Determine the (x, y) coordinate at the center of the cell enclosing the given text.  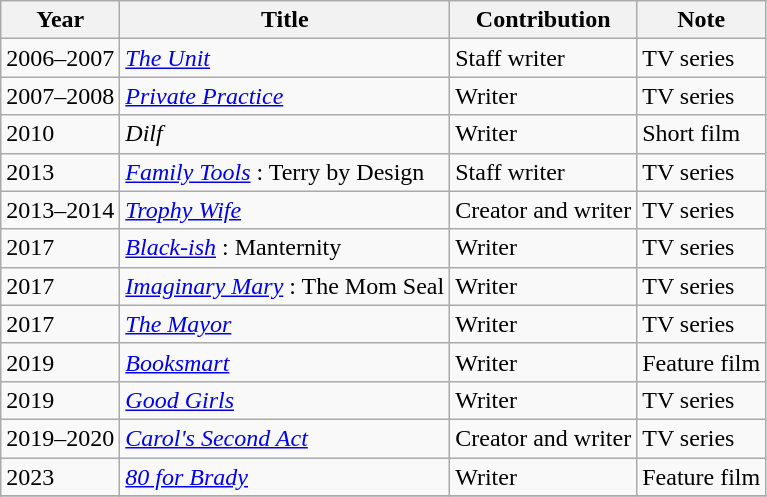
Booksmart (285, 362)
The Unit (285, 58)
2010 (60, 134)
Trophy Wife (285, 210)
Dilf (285, 134)
2013–2014 (60, 210)
Note (702, 20)
Imaginary Mary : The Mom Seal (285, 286)
2007–2008 (60, 96)
Private Practice (285, 96)
Good Girls (285, 400)
Year (60, 20)
2013 (60, 172)
Family Tools : Terry by Design (285, 172)
Contribution (544, 20)
The Mayor (285, 324)
2006–2007 (60, 58)
Carol's Second Act (285, 438)
Black-ish : Manternity (285, 248)
Short film (702, 134)
Title (285, 20)
2019–2020 (60, 438)
80 for Brady (285, 477)
2023 (60, 477)
